Scan for the cell matching the given text and deliver its (x, y) coordinate at center. 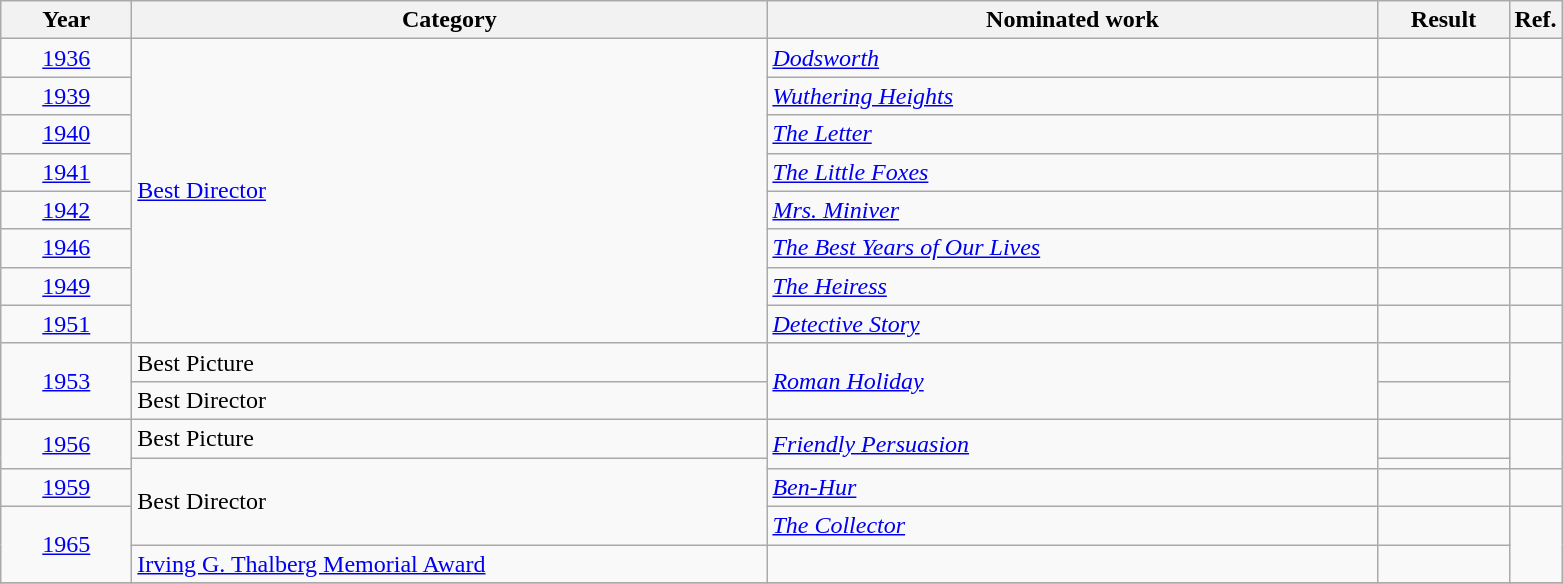
Ben-Hur (1072, 488)
Category (450, 20)
Roman Holiday (1072, 381)
The Letter (1072, 134)
Result (1444, 20)
Nominated work (1072, 20)
1949 (66, 286)
1941 (66, 172)
1946 (66, 248)
Friendly Persuasion (1072, 444)
1951 (66, 324)
Detective Story (1072, 324)
1942 (66, 210)
1959 (66, 488)
1956 (66, 444)
Mrs. Miniver (1072, 210)
1965 (66, 545)
1953 (66, 381)
Year (66, 20)
Dodsworth (1072, 58)
The Heiress (1072, 286)
The Collector (1072, 526)
The Little Foxes (1072, 172)
1936 (66, 58)
1939 (66, 96)
Wuthering Heights (1072, 96)
1940 (66, 134)
Ref. (1536, 20)
The Best Years of Our Lives (1072, 248)
Irving G. Thalberg Memorial Award (450, 564)
